Return the [x, y] coordinate for the center point of the cell that contains the specified text.  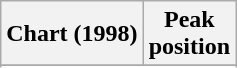
Peak position [189, 34]
Chart (1998) [72, 34]
